Scan for the cell matching the given text and deliver its [x, y] coordinate at center. 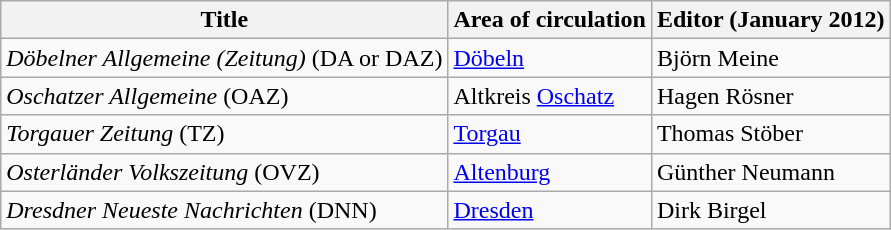
Osterländer Volkszeitung (OVZ) [224, 172]
Dresden [550, 210]
Günther Neumann [770, 172]
Dresdner Neueste Nachrichten (DNN) [224, 210]
Thomas Stöber [770, 134]
Torgauer Zeitung (TZ) [224, 134]
Altkreis Oschatz [550, 96]
Area of circulation [550, 20]
Torgau [550, 134]
Oschatzer Allgemeine (OAZ) [224, 96]
Björn Meine [770, 58]
Döbelner Allgemeine (Zeitung) (DA or DAZ) [224, 58]
Dirk Birgel [770, 210]
Editor (January 2012) [770, 20]
Altenburg [550, 172]
Hagen Rösner [770, 96]
Title [224, 20]
Döbeln [550, 58]
